Return the (x, y) coordinate for the center point of the cell that contains the specified text.  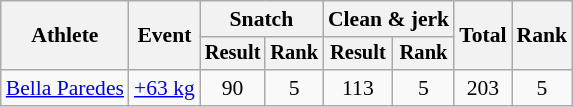
Bella Paredes (65, 88)
Clean & jerk (388, 19)
+63 kg (164, 88)
Event (164, 36)
113 (358, 88)
203 (482, 88)
90 (233, 88)
Total (482, 36)
Athlete (65, 36)
Snatch (262, 19)
